Return the [x, y] coordinate for the center point of the cell that contains the specified text.  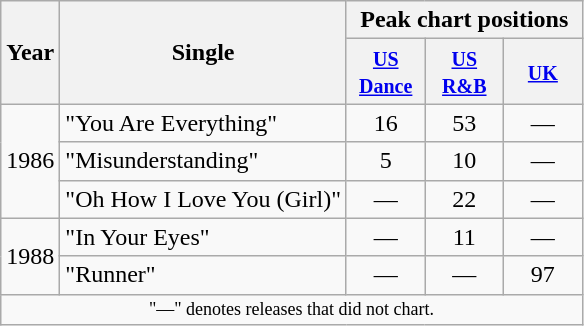
US R&B [464, 72]
22 [464, 199]
5 [386, 161]
"Oh How I Love You (Girl)" [204, 199]
16 [386, 123]
"Runner" [204, 275]
US Dance [386, 72]
"You Are Everything" [204, 123]
UK [544, 72]
1986 [30, 161]
Year [30, 52]
11 [464, 237]
97 [544, 275]
"In Your Eyes" [204, 237]
"Misunderstanding" [204, 161]
53 [464, 123]
"—" denotes releases that did not chart. [292, 310]
Single [204, 52]
1988 [30, 256]
10 [464, 161]
Peak chart positions [464, 20]
